Return [X, Y] of the center of cell containing provided text 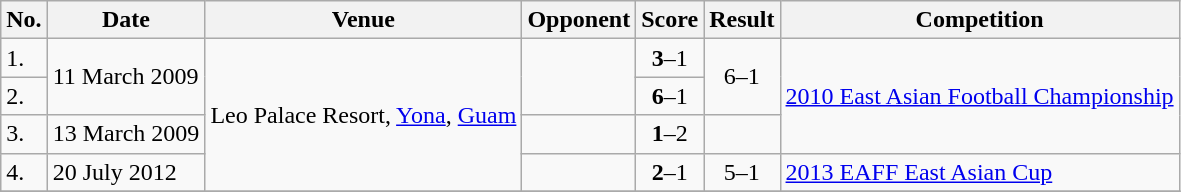
Competition [980, 20]
1–2 [670, 134]
5–1 [742, 172]
4. [24, 172]
Date [126, 20]
2010 East Asian Football Championship [980, 96]
Venue [364, 20]
3. [24, 134]
13 March 2009 [126, 134]
11 March 2009 [126, 77]
Opponent [579, 20]
Score [670, 20]
2013 EAFF East Asian Cup [980, 172]
Leo Palace Resort, Yona, Guam [364, 115]
20 July 2012 [126, 172]
Result [742, 20]
3–1 [670, 58]
No. [24, 20]
2. [24, 96]
1. [24, 58]
2–1 [670, 172]
